Locate the cell with the specified text and output its [X, Y] center coordinate. 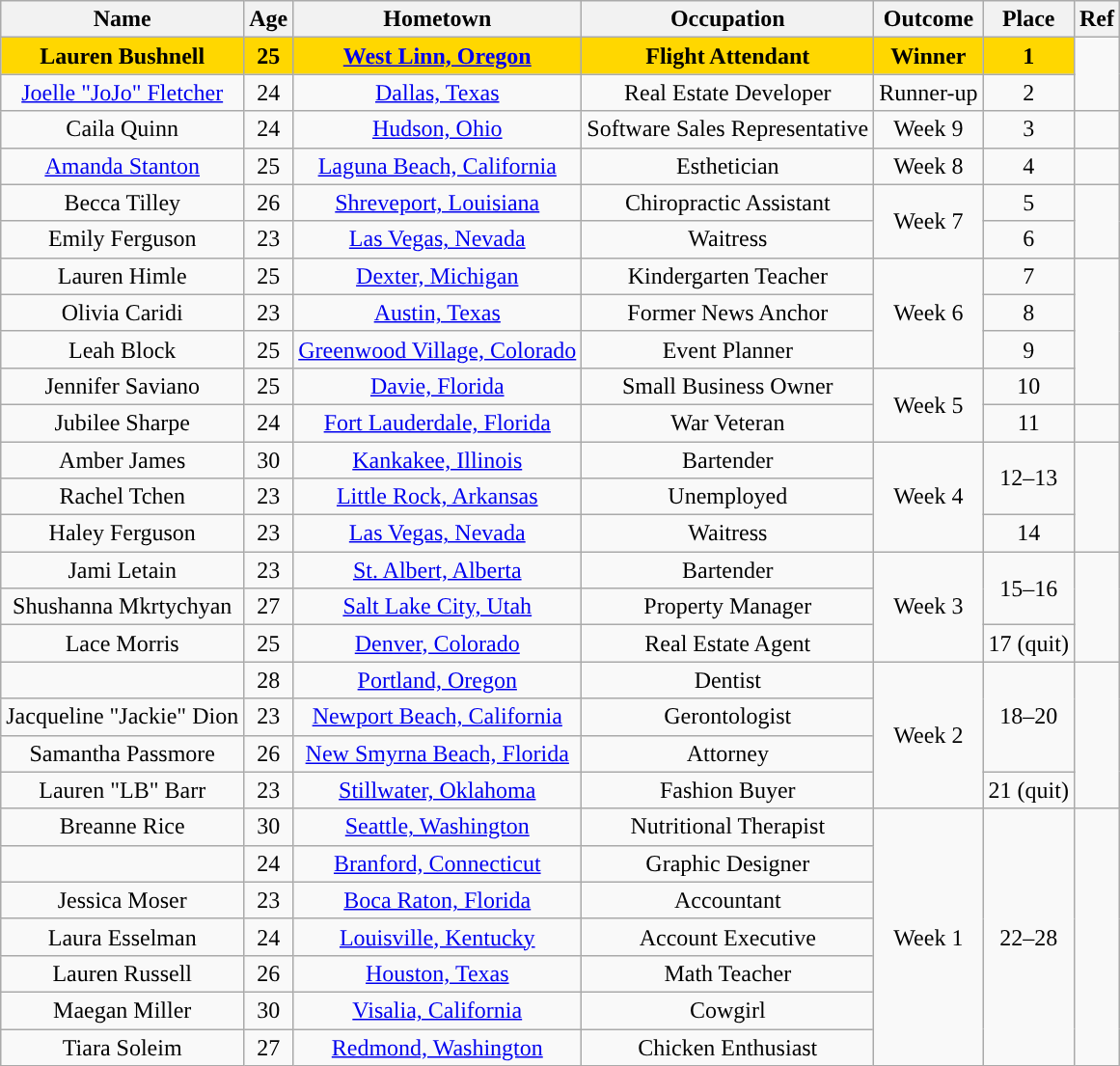
Salt Lake City, Utah [438, 607]
Jubilee Sharpe [123, 423]
Stillwater, Oklahoma [438, 790]
Gerontologist [727, 717]
Place [1028, 19]
Nutritional Therapist [727, 827]
Attorney [727, 753]
Amber James [123, 460]
Ref [1096, 19]
Outcome [928, 19]
Shushanna Mkrtychyan [123, 607]
Haley Ferguson [123, 533]
Property Manager [727, 607]
Lace Morris [123, 643]
Week 5 [928, 404]
Graphic Designer [727, 863]
17 (quit) [1028, 643]
Real Estate Agent [727, 643]
Little Rock, Arkansas [438, 497]
Dexter, Michigan [438, 276]
4 [1028, 166]
Davie, Florida [438, 386]
Denver, Colorado [438, 643]
8 [1028, 313]
Fort Lauderdale, Florida [438, 423]
9 [1028, 349]
10 [1028, 386]
12–13 [1028, 478]
Chiropractic Assistant [727, 203]
Flight Attendant [727, 56]
Houston, Texas [438, 973]
Fashion Buyer [727, 790]
14 [1028, 533]
Hudson, Ohio [438, 129]
Samantha Passmore [123, 753]
War Veteran [727, 423]
Cowgirl [727, 1010]
Laguna Beach, California [438, 166]
21 (quit) [1028, 790]
Age [268, 19]
Visalia, California [438, 1010]
Laura Esselman [123, 937]
2 [1028, 93]
Lauren "LB" Barr [123, 790]
Real Estate Developer [727, 93]
Austin, Texas [438, 313]
Shreveport, Louisiana [438, 203]
11 [1028, 423]
Rachel Tchen [123, 497]
Jami Letain [123, 570]
1 [1028, 56]
Becca Tilley [123, 203]
New Smyrna Beach, Florida [438, 753]
Louisville, Kentucky [438, 937]
28 [268, 680]
Kindergarten Teacher [727, 276]
Joelle "JoJo" Fletcher [123, 93]
Week 7 [928, 221]
Runner-up [928, 93]
Former News Anchor [727, 313]
Redmond, Washington [438, 1047]
5 [1028, 203]
Jessica Moser [123, 900]
Boca Raton, Florida [438, 900]
Software Sales Representative [727, 129]
Maegan Miller [123, 1010]
Breanne Rice [123, 827]
15–16 [1028, 588]
Week 1 [928, 937]
Event Planner [727, 349]
Lauren Bushnell [123, 56]
Newport Beach, California [438, 717]
Portland, Oregon [438, 680]
Leah Block [123, 349]
Week 3 [928, 607]
Unemployed [727, 497]
Branford, Connecticut [438, 863]
18–20 [1028, 717]
Esthetician [727, 166]
Week 8 [928, 166]
Tiara Soleim [123, 1047]
Olivia Caridi [123, 313]
22–28 [1028, 937]
Chicken Enthusiast [727, 1047]
St. Albert, Alberta [438, 570]
Week 4 [928, 497]
Dallas, Texas [438, 93]
Greenwood Village, Colorado [438, 349]
Math Teacher [727, 973]
Occupation [727, 19]
West Linn, Oregon [438, 56]
Emily Ferguson [123, 239]
Week 6 [928, 313]
Amanda Stanton [123, 166]
Winner [928, 56]
7 [1028, 276]
Dentist [727, 680]
Accountant [727, 900]
6 [1028, 239]
Name [123, 19]
Jennifer Saviano [123, 386]
Kankakee, Illinois [438, 460]
Lauren Himle [123, 276]
3 [1028, 129]
Hometown [438, 19]
Account Executive [727, 937]
Lauren Russell [123, 973]
Small Business Owner [727, 386]
Caila Quinn [123, 129]
Jacqueline "Jackie" Dion [123, 717]
Seattle, Washington [438, 827]
Week 2 [928, 735]
Week 9 [928, 129]
